Find where the given text appears and provide that cell's center as [x, y] coordinate. 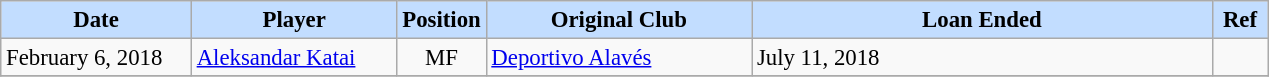
Date [96, 20]
Original Club [619, 20]
Loan Ended [982, 20]
MF [442, 58]
July 11, 2018 [982, 58]
Aleksandar Katai [294, 58]
Deportivo Alavés [619, 58]
Position [442, 20]
February 6, 2018 [96, 58]
Player [294, 20]
Ref [1240, 20]
